Provide the (X, Y) coordinate of the cell's center where the given text is located.  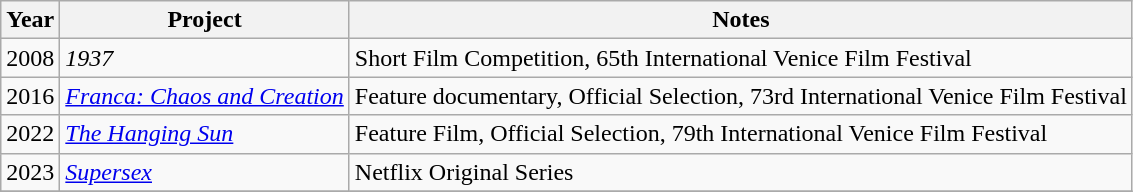
Franca: Chaos and Creation (205, 96)
2016 (30, 96)
2022 (30, 134)
2023 (30, 172)
Notes (740, 20)
Project (205, 20)
Feature Film, Official Selection, 79th International Venice Film Festival (740, 134)
2008 (30, 58)
Year (30, 20)
Netflix Original Series (740, 172)
1937 (205, 58)
Supersex (205, 172)
Feature documentary, Official Selection, 73rd International Venice Film Festival (740, 96)
Short Film Competition, 65th International Venice Film Festival (740, 58)
The Hanging Sun (205, 134)
